Return [X, Y] of the center of cell containing provided text 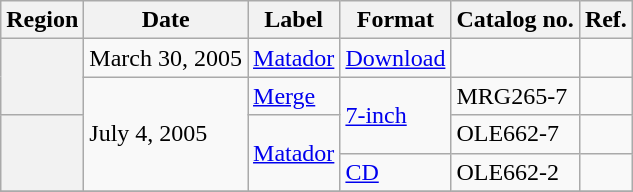
OLE662-2 [515, 172]
Date [166, 20]
March 30, 2005 [166, 58]
Ref. [606, 20]
Merge [294, 96]
July 4, 2005 [166, 134]
Format [396, 20]
7-inch [396, 115]
Region [42, 20]
Label [294, 20]
Catalog no. [515, 20]
CD [396, 172]
OLE662-7 [515, 134]
Download [396, 58]
MRG265-7 [515, 96]
